Scan for the cell matching the given text and deliver its [x, y] coordinate at center. 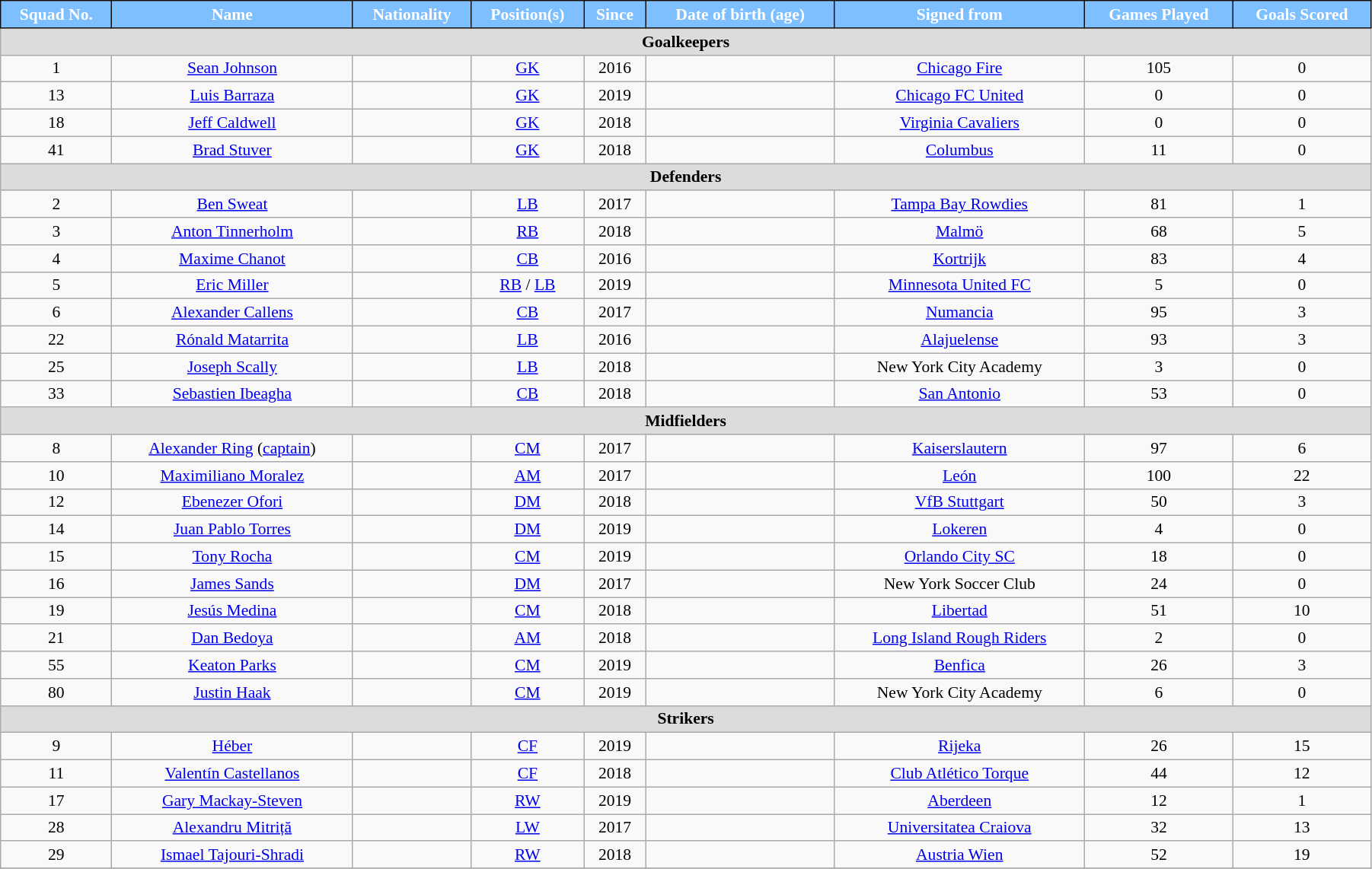
95 [1159, 313]
14 [56, 530]
97 [1159, 448]
17 [56, 801]
Brad Stuver [232, 150]
55 [56, 665]
44 [1159, 774]
Benfica [959, 665]
Joseph Scally [232, 367]
52 [1159, 855]
Tony Rocha [232, 557]
Malmö [959, 231]
21 [56, 638]
93 [1159, 340]
Universitatea Craiova [959, 828]
Jesús Medina [232, 611]
VfB Stuttgart [959, 502]
24 [1159, 584]
Dan Bedoya [232, 638]
Jeff Caldwell [232, 123]
Kortrijk [959, 259]
Luis Barraza [232, 96]
100 [1159, 476]
Maximiliano Moralez [232, 476]
Sean Johnson [232, 68]
105 [1159, 68]
Kaiserslautern [959, 448]
9 [56, 746]
Midfielders [686, 422]
León [959, 476]
Long Island Rough Riders [959, 638]
Sebastien Ibeagha [232, 394]
Juan Pablo Torres [232, 530]
Austria Wien [959, 855]
Keaton Parks [232, 665]
Strikers [686, 719]
Lokeren [959, 530]
Goalkeepers [686, 42]
Numancia [959, 313]
Alajuelense [959, 340]
81 [1159, 205]
Alexander Ring (captain) [232, 448]
Anton Tinnerholm [232, 231]
San Antonio [959, 394]
Date of birth (age) [740, 14]
Nationality [412, 14]
41 [56, 150]
25 [56, 367]
RB / LB [528, 285]
Rijeka [959, 746]
Position(s) [528, 14]
16 [56, 584]
Aberdeen [959, 801]
Minnesota United FC [959, 285]
Squad No. [56, 14]
Héber [232, 746]
LW [528, 828]
Defenders [686, 177]
RB [528, 231]
Club Atlético Torque [959, 774]
50 [1159, 502]
Orlando City SC [959, 557]
Signed from [959, 14]
Alexander Callens [232, 313]
Columbus [959, 150]
Maxime Chanot [232, 259]
Valentín Castellanos [232, 774]
Gary Mackay-Steven [232, 801]
Chicago FC United [959, 96]
James Sands [232, 584]
8 [56, 448]
83 [1159, 259]
Rónald Matarrita [232, 340]
New York Soccer Club [959, 584]
51 [1159, 611]
Justin Haak [232, 692]
68 [1159, 231]
Alexandru Mitriță [232, 828]
Eric Miller [232, 285]
80 [56, 692]
Ben Sweat [232, 205]
33 [56, 394]
Chicago Fire [959, 68]
32 [1159, 828]
29 [56, 855]
Ismael Tajouri-Shradi [232, 855]
Goals Scored [1302, 14]
Libertad [959, 611]
Since [615, 14]
28 [56, 828]
Virginia Cavaliers [959, 123]
53 [1159, 394]
Games Played [1159, 14]
Ebenezer Ofori [232, 502]
Name [232, 14]
Tampa Bay Rowdies [959, 205]
